Extract the [X, Y] coordinate from the center of the cell holding the provided text.  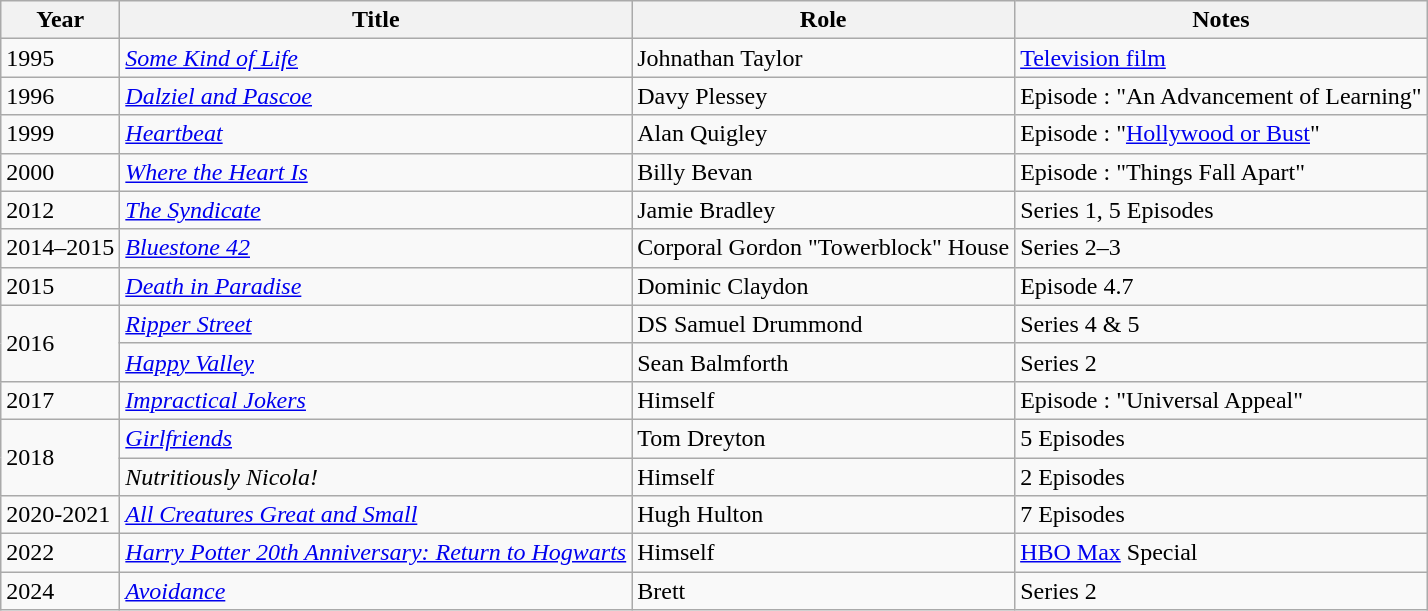
2018 [60, 457]
Jamie Bradley [824, 210]
Heartbeat [376, 134]
Episode : "Hollywood or Bust" [1222, 134]
Happy Valley [376, 362]
Death in Paradise [376, 286]
Notes [1222, 20]
1995 [60, 58]
2017 [60, 400]
Billy Bevan [824, 172]
Where the Heart Is [376, 172]
2020-2021 [60, 515]
2016 [60, 343]
2014–2015 [60, 248]
Series 2–3 [1222, 248]
Brett [824, 591]
Alan Quigley [824, 134]
Avoidance [376, 591]
DS Samuel Drummond [824, 324]
5 Episodes [1222, 438]
All Creatures Great and Small [376, 515]
Bluestone 42 [376, 248]
Some Kind of Life [376, 58]
Episode : "Things Fall Apart" [1222, 172]
2024 [60, 591]
2012 [60, 210]
Series 1, 5 Episodes [1222, 210]
1999 [60, 134]
Harry Potter 20th Anniversary: Return to Hogwarts [376, 553]
2000 [60, 172]
Dominic Claydon [824, 286]
Episode : "Universal Appeal" [1222, 400]
Role [824, 20]
Series 4 & 5 [1222, 324]
HBO Max Special [1222, 553]
Episode 4.7 [1222, 286]
2 Episodes [1222, 477]
Ripper Street [376, 324]
Title [376, 20]
7 Episodes [1222, 515]
Episode : "An Advancement of Learning" [1222, 96]
2015 [60, 286]
Dalziel and Pascoe [376, 96]
Davy Plessey [824, 96]
Johnathan Taylor [824, 58]
Corporal Gordon "Towerblock" House [824, 248]
Nutritiously Nicola! [376, 477]
2022 [60, 553]
Impractical Jokers [376, 400]
Tom Dreyton [824, 438]
Sean Balmforth [824, 362]
The Syndicate [376, 210]
Year [60, 20]
Television film [1222, 58]
1996 [60, 96]
Hugh Hulton [824, 515]
Girlfriends [376, 438]
